Scan for the cell matching the given text and deliver its (x, y) coordinate at center. 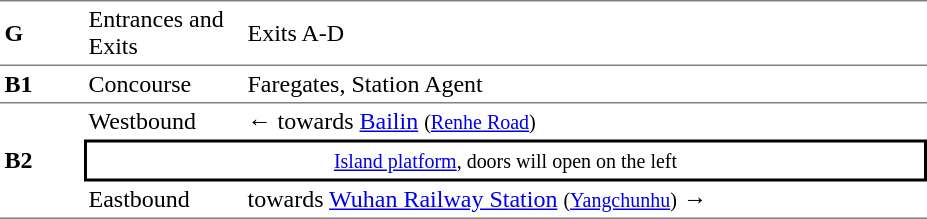
Entrances and Exits (164, 32)
Westbound (164, 121)
Concourse (164, 83)
Island platform, doors will open on the left (506, 161)
B2 (42, 160)
Exits A-D (585, 32)
G (42, 32)
← towards Bailin (Renhe Road) (585, 121)
B1 (42, 83)
Faregates, Station Agent (585, 83)
